Locate the cell with the specified text and output its (X, Y) center coordinate. 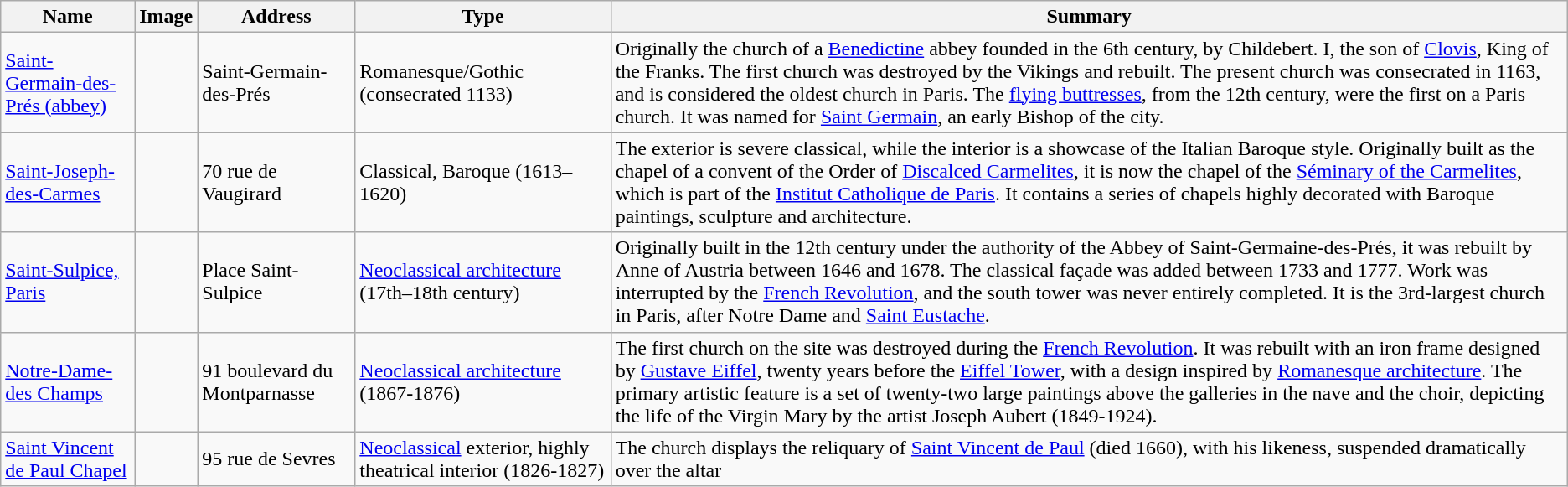
70 rue de Vaugirard (276, 183)
Name (68, 17)
Neoclassical architecture (17th–18th century) (482, 282)
Place Saint-Sulpice (276, 282)
Saint Vincent de Paul Chapel (68, 459)
Address (276, 17)
Neoclassical architecture (1867-1876) (482, 382)
Saint-Sulpice, Paris (68, 282)
91 boulevard du Montparnasse (276, 382)
Classical, Baroque (1613–1620) (482, 183)
Summary (1089, 17)
Saint-Joseph-des-Carmes (68, 183)
Type (482, 17)
Saint-Germain-des-Prés (abbey) (68, 82)
Neoclassical exterior, highly theatrical interior (1826-1827) (482, 459)
The church displays the reliquary of Saint Vincent de Paul (died 1660), with his likeness, suspended dramatically over the altar (1089, 459)
Saint-Germain-des-Prés (276, 82)
95 rue de Sevres (276, 459)
Romanesque/Gothic (consecrated 1133) (482, 82)
Image (166, 17)
Notre-Dame-des Champs (68, 382)
